Detect which cell encompasses the target text, then output its [x, y] center coordinate. 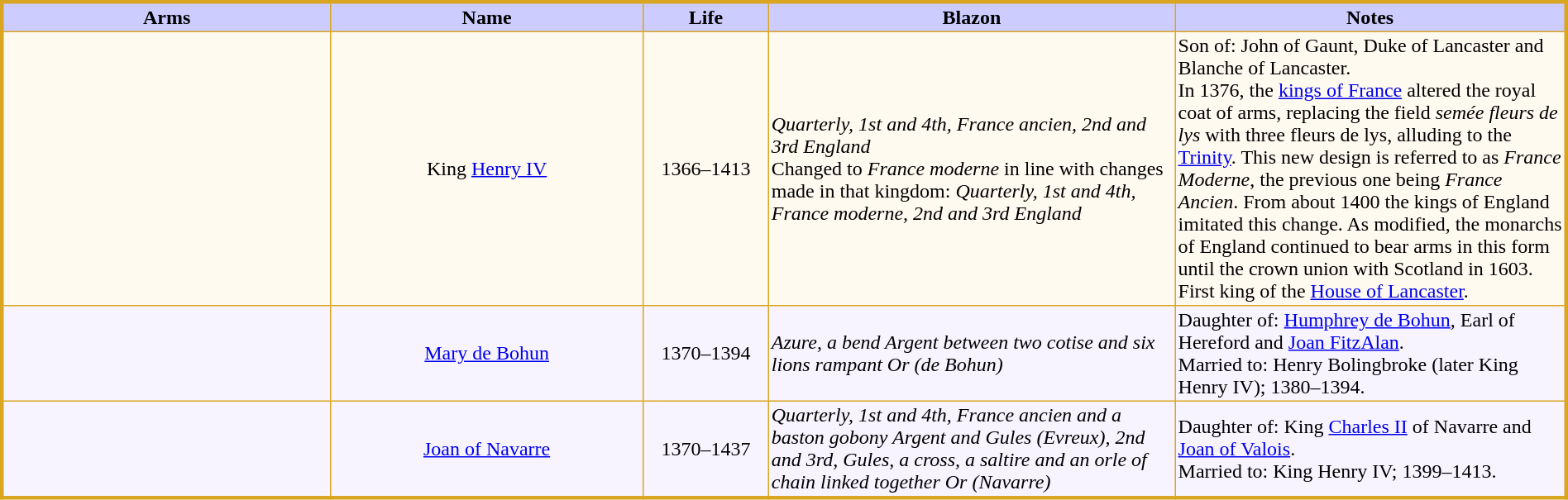
1370–1394 [706, 354]
Name [486, 17]
1370–1437 [706, 450]
Mary de Bohun [486, 354]
Daughter of: King Charles II of Navarre and Joan of Valois.Married to: King Henry IV; 1399–1413. [1371, 450]
1366–1413 [706, 169]
Joan of Navarre [486, 450]
King Henry IV [486, 169]
Blazon [972, 17]
Azure, a bend Argent between two cotise and six lions rampant Or (de Bohun) [972, 354]
Daughter of: Humphrey de Bohun, Earl of Hereford and Joan FitzAlan.Married to: Henry Bolingbroke (later King Henry IV); 1380–1394. [1371, 354]
Notes [1371, 17]
Life [706, 17]
Arms [165, 17]
